Find where the given text appears and provide that cell's center as (x, y) coordinate. 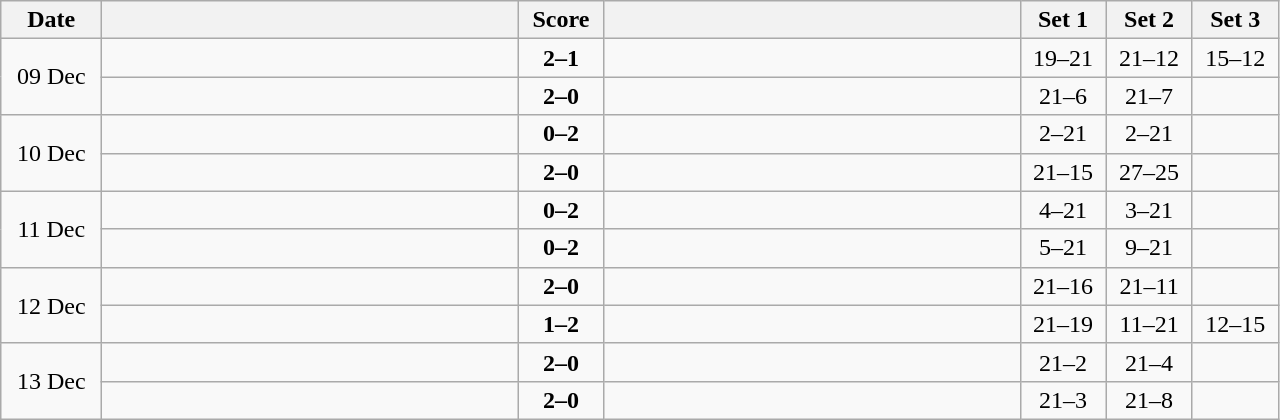
21–19 (1063, 324)
21–2 (1063, 362)
21–16 (1063, 286)
9–21 (1149, 248)
12 Dec (52, 305)
3–21 (1149, 210)
13 Dec (52, 381)
Set 2 (1149, 20)
21–4 (1149, 362)
21–15 (1063, 172)
11–21 (1149, 324)
1–2 (561, 324)
10 Dec (52, 153)
21–12 (1149, 58)
21–6 (1063, 96)
Date (52, 20)
Score (561, 20)
12–15 (1235, 324)
Set 3 (1235, 20)
Set 1 (1063, 20)
19–21 (1063, 58)
2–1 (561, 58)
27–25 (1149, 172)
5–21 (1063, 248)
21–3 (1063, 400)
21–8 (1149, 400)
4–21 (1063, 210)
21–7 (1149, 96)
21–11 (1149, 286)
15–12 (1235, 58)
09 Dec (52, 77)
11 Dec (52, 229)
